Identify which cell holds the provided text, then report its (X, Y) central coordinate. 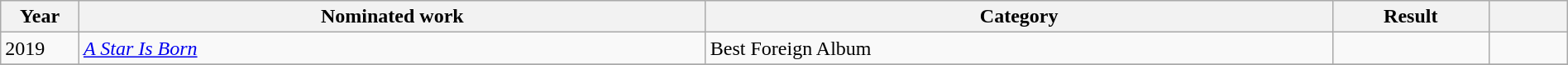
Result (1411, 17)
Year (40, 17)
Category (1019, 17)
2019 (40, 48)
A Star Is Born (392, 48)
Best Foreign Album (1019, 48)
Nominated work (392, 17)
